Identify which cell holds the provided text, then report its [X, Y] central coordinate. 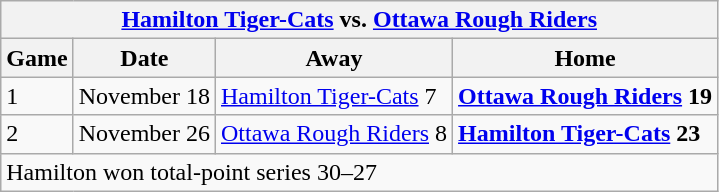
Hamilton Tiger-Cats vs. Ottawa Rough Riders [360, 20]
November 26 [144, 134]
Ottawa Rough Riders 19 [586, 96]
November 18 [144, 96]
Hamilton won total-point series 30–27 [360, 172]
Game [37, 58]
2 [37, 134]
Home [586, 58]
Ottawa Rough Riders 8 [334, 134]
1 [37, 96]
Hamilton Tiger-Cats 23 [586, 134]
Date [144, 58]
Hamilton Tiger-Cats 7 [334, 96]
Away [334, 58]
